Return (X, Y) of the center of cell containing provided text 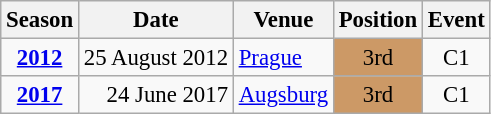
Position (378, 20)
Venue (283, 20)
2017 (40, 95)
Season (40, 20)
Prague (283, 58)
25 August 2012 (156, 58)
2012 (40, 58)
Augsburg (283, 95)
Event (456, 20)
24 June 2017 (156, 95)
Date (156, 20)
